Return the [X, Y] coordinate for the center point of the cell that contains the specified text.  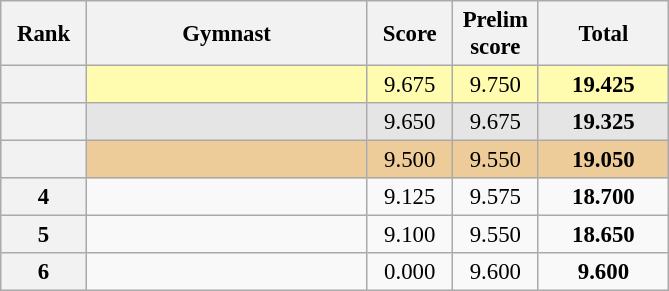
9.750 [496, 85]
19.325 [604, 122]
9.650 [410, 122]
19.425 [604, 85]
Prelim score [496, 34]
19.050 [604, 160]
9.500 [410, 160]
18.700 [604, 197]
5 [44, 235]
9.100 [410, 235]
Score [410, 34]
Rank [44, 34]
Total [604, 34]
4 [44, 197]
9.125 [410, 197]
Gymnast [226, 34]
9.575 [496, 197]
18.650 [604, 235]
